Detect which cell encompasses the target text, then output its (x, y) center coordinate. 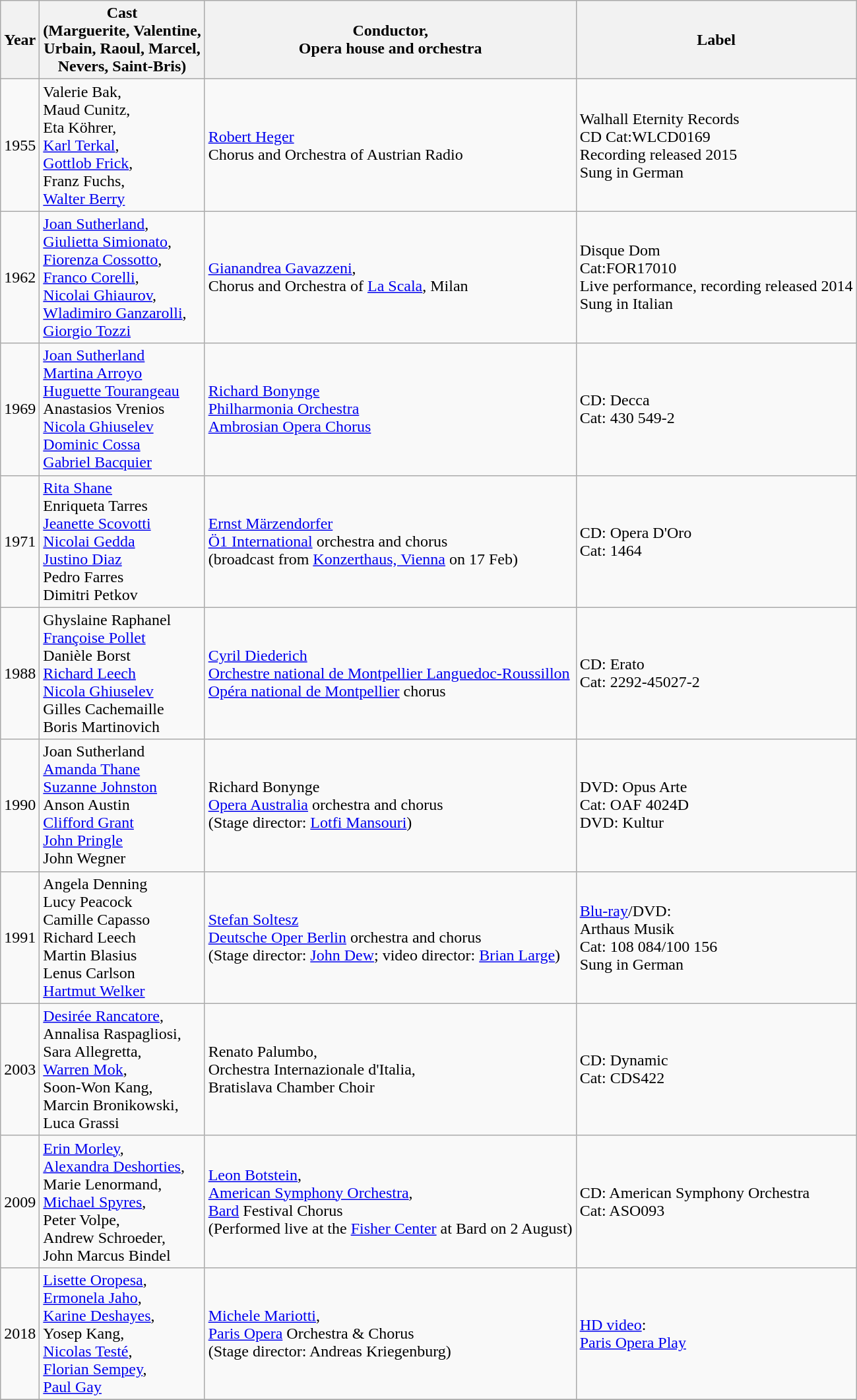
Gianandrea Gavazzeni,Chorus and Orchestra of La Scala, Milan (391, 277)
1991 (20, 937)
2018 (20, 1333)
Cast(Marguerite, Valentine,Urbain, Raoul, Marcel,Nevers, Saint-Bris) (122, 40)
1955 (20, 145)
1962 (20, 277)
Disque DomCat:FOR17010Live performance, recording released 2014Sung in Italian (716, 277)
1969 (20, 409)
DVD: Opus ArteCat: OAF 4024DDVD: Kultur (716, 805)
1971 (20, 541)
Walhall Eternity RecordsCD Cat:WLCD0169Recording released 2015Sung in German (716, 145)
Year (20, 40)
CD: Opera D'OroCat: 1464 (716, 541)
Michele Mariotti,Paris Opera Orchestra & Chorus(Stage director: Andreas Kriegenburg) (391, 1333)
Rita ShaneEnriqueta TarresJeanette ScovottiNicolai GeddaJustino DiazPedro FarresDimitri Petkov (122, 541)
Stefan SolteszDeutsche Oper Berlin orchestra and chorus(Stage director: John Dew; video director: Brian Large) (391, 937)
HD video:Paris Opera Play (716, 1333)
Joan Sutherland,Giulietta Simionato,Fiorenza Cossotto,Franco Corelli,Nicolai Ghiaurov,Wladimiro Ganzarolli,Giorgio Tozzi (122, 277)
2009 (20, 1201)
1988 (20, 673)
Ghyslaine RaphanelFrançoise PolletDanièle BorstRichard LeechNicola GhiuselevGilles CachemailleBoris Martinovich (122, 673)
Joan SutherlandMartina ArroyoHuguette TourangeauAnastasios VreniosNicola GhiuselevDominic CossaGabriel Bacquier (122, 409)
CD: American Symphony OrchestraCat: ASO093 (716, 1201)
Desirée Rancatore,Annalisa Raspagliosi,Sara Allegretta,Warren Mok,Soon-Won Kang,Marcin Bronikowski,Luca Grassi (122, 1069)
Leon Botstein,American Symphony Orchestra,Bard Festival Chorus(Performed live at the Fisher Center at Bard on 2 August) (391, 1201)
Robert HegerChorus and Orchestra of Austrian Radio (391, 145)
Richard BonyngeOpera Australia orchestra and chorus(Stage director: Lotfi Mansouri) (391, 805)
Cyril DiederichOrchestre national de Montpellier Languedoc-RoussillonOpéra national de Montpellier chorus (391, 673)
Ernst MärzendorferÖ1 International orchestra and chorus(broadcast from Konzerthaus, Vienna on 17 Feb) (391, 541)
Angela DenningLucy PeacockCamille CapassoRichard LeechMartin BlasiusLenus CarlsonHartmut Welker (122, 937)
Blu-ray/DVD:Arthaus MusikCat: 108 084/100 156Sung in German (716, 937)
Valerie Bak,Maud Cunitz,Eta Köhrer,Karl Terkal,Gottlob Frick,Franz Fuchs,Walter Berry (122, 145)
Erin Morley,Alexandra Deshorties,Marie Lenormand,Michael Spyres,Peter Volpe,Andrew Schroeder,John Marcus Bindel (122, 1201)
Conductor,Opera house and orchestra (391, 40)
1990 (20, 805)
Renato Palumbo, Orchestra Internazionale d'Italia,Bratislava Chamber Choir (391, 1069)
Lisette Oropesa,Ermonela Jaho,Karine Deshayes,Yosep Kang,Nicolas Testé,Florian Sempey,Paul Gay (122, 1333)
Richard BonyngePhilharmonia OrchestraAmbrosian Opera Chorus (391, 409)
2003 (20, 1069)
Joan SutherlandAmanda ThaneSuzanne JohnstonAnson AustinClifford GrantJohn PringleJohn Wegner (122, 805)
Label (716, 40)
CD: DeccaCat: 430 549-2 (716, 409)
CD: EratoCat: 2292-45027-2 (716, 673)
CD: Dynamic Cat: CDS422 (716, 1069)
